Scan for the cell matching the given text and deliver its [X, Y] coordinate at center. 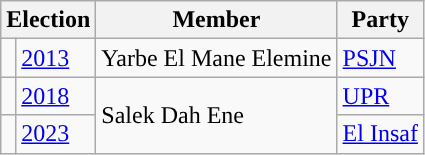
2023 [56, 134]
Party [380, 20]
PSJN [380, 58]
2018 [56, 96]
Member [216, 20]
El Insaf [380, 134]
2013 [56, 58]
Salek Dah Ene [216, 115]
Election [48, 20]
Yarbe El Mane Elemine [216, 58]
UPR [380, 96]
